Identify which cell holds the provided text, then report its (x, y) central coordinate. 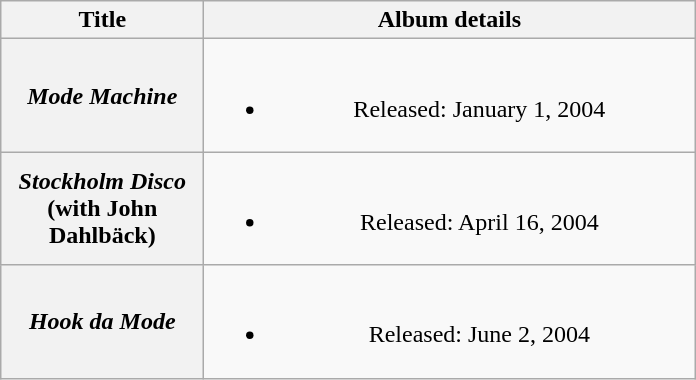
Hook da Mode (102, 322)
Stockholm Disco(with John Dahlbäck) (102, 208)
Released: January 1, 2004 (450, 96)
Released: June 2, 2004 (450, 322)
Mode Machine (102, 96)
Album details (450, 20)
Released: April 16, 2004 (450, 208)
Title (102, 20)
